Return (x, y) of the center of cell containing provided text 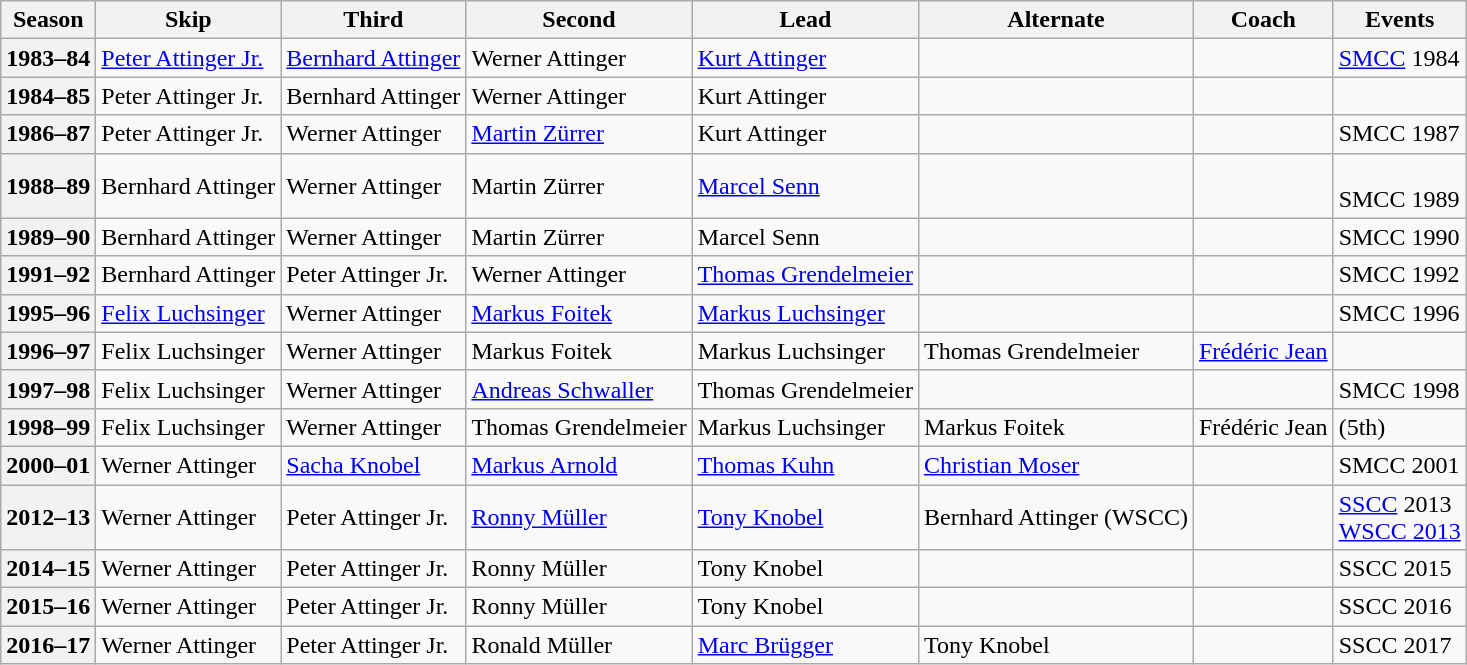
SMCC 1989 (1400, 186)
Lead (805, 20)
1997–98 (48, 389)
SSCC 2017 (1400, 645)
Skip (188, 20)
1995–96 (48, 313)
1988–89 (48, 186)
Second (579, 20)
Alternate (1056, 20)
SMCC 1992 (1400, 275)
SSCC 2016 (1400, 607)
Sacha Knobel (374, 465)
SSCC 2015 (1400, 569)
1984–85 (48, 96)
2016–17 (48, 645)
1991–92 (48, 275)
SMCC 1998 (1400, 389)
2014–15 (48, 569)
1983–84 (48, 58)
Marc Brügger (805, 645)
Ronald Müller (579, 645)
1989–90 (48, 237)
SSCC 2013 WSCC 2013 (1400, 516)
Andreas Schwaller (579, 389)
1998–99 (48, 427)
SMCC 1984 (1400, 58)
Bernhard Attinger (WSCC) (1056, 516)
Christian Moser (1056, 465)
Third (374, 20)
(5th) (1400, 427)
2015–16 (48, 607)
Markus Arnold (579, 465)
SMCC 2001 (1400, 465)
1996–97 (48, 351)
Coach (1263, 20)
2000–01 (48, 465)
SMCC 1990 (1400, 237)
SMCC 1996 (1400, 313)
Events (1400, 20)
Season (48, 20)
2012–13 (48, 516)
Thomas Kuhn (805, 465)
1986–87 (48, 134)
SMCC 1987 (1400, 134)
